Find where the given text appears and provide that cell's center as [X, Y] coordinate. 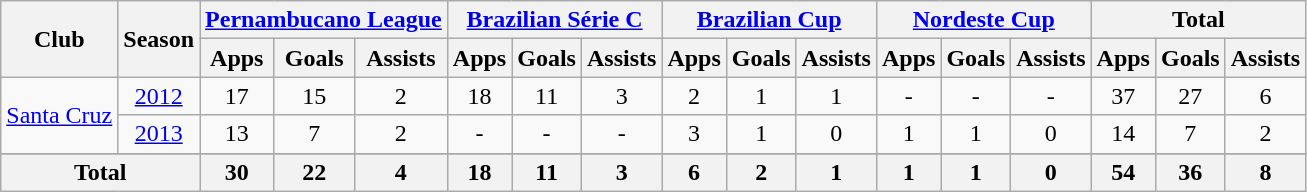
Season [159, 39]
17 [237, 96]
54 [1123, 172]
Santa Cruz [60, 115]
Brazilian Série C [554, 20]
Nordeste Cup [984, 20]
13 [237, 134]
27 [1190, 96]
Club [60, 39]
15 [314, 96]
30 [237, 172]
8 [1265, 172]
22 [314, 172]
37 [1123, 96]
2012 [159, 96]
14 [1123, 134]
Pernambucano League [324, 20]
36 [1190, 172]
2013 [159, 134]
4 [400, 172]
Brazilian Cup [770, 20]
